Find where the given text appears and provide that cell's center as (x, y) coordinate. 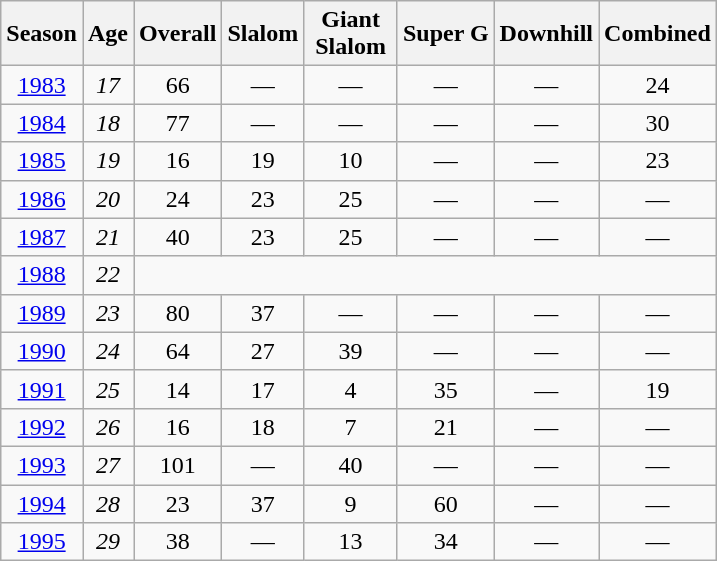
38 (178, 542)
4 (351, 389)
1990 (42, 351)
66 (178, 85)
30 (658, 123)
101 (178, 465)
26 (108, 427)
1983 (42, 85)
1987 (42, 237)
29 (108, 542)
Slalom (263, 34)
Giant Slalom (351, 34)
1994 (42, 503)
39 (351, 351)
20 (108, 199)
Age (108, 34)
1985 (42, 161)
1986 (42, 199)
1993 (42, 465)
Overall (178, 34)
1991 (42, 389)
7 (351, 427)
Combined (658, 34)
1984 (42, 123)
9 (351, 503)
60 (446, 503)
22 (108, 275)
28 (108, 503)
80 (178, 313)
1992 (42, 427)
35 (446, 389)
Downhill (546, 34)
10 (351, 161)
Season (42, 34)
1995 (42, 542)
1988 (42, 275)
77 (178, 123)
64 (178, 351)
34 (446, 542)
1989 (42, 313)
13 (351, 542)
Super G (446, 34)
14 (178, 389)
